From the cell containing the given text, extract its center point as [X, Y] coordinate. 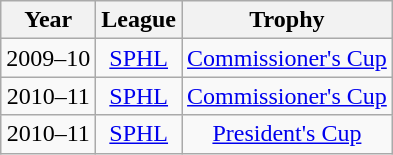
President's Cup [288, 134]
League [139, 20]
Trophy [288, 20]
2009–10 [48, 58]
Year [48, 20]
